Detect which cell encompasses the target text, then output its (x, y) center coordinate. 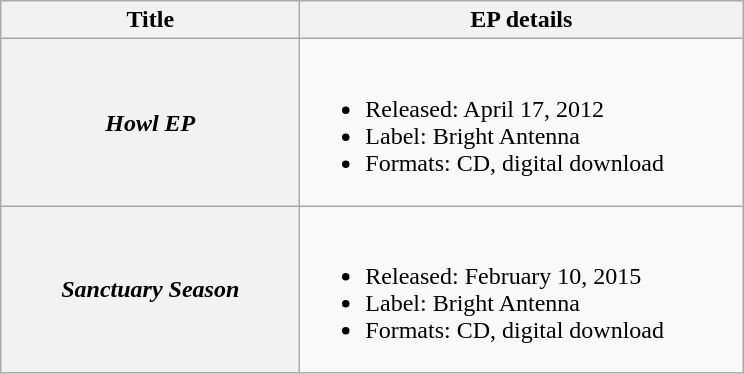
Sanctuary Season (150, 290)
Title (150, 20)
Howl EP (150, 122)
Released: April 17, 2012Label: Bright AntennaFormats: CD, digital download (522, 122)
Released: February 10, 2015Label: Bright AntennaFormats: CD, digital download (522, 290)
EP details (522, 20)
